Locate the cell with the specified text and output its (x, y) center coordinate. 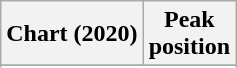
Peakposition (189, 34)
Chart (2020) (72, 34)
